Identify which cell holds the provided text, then report its [x, y] central coordinate. 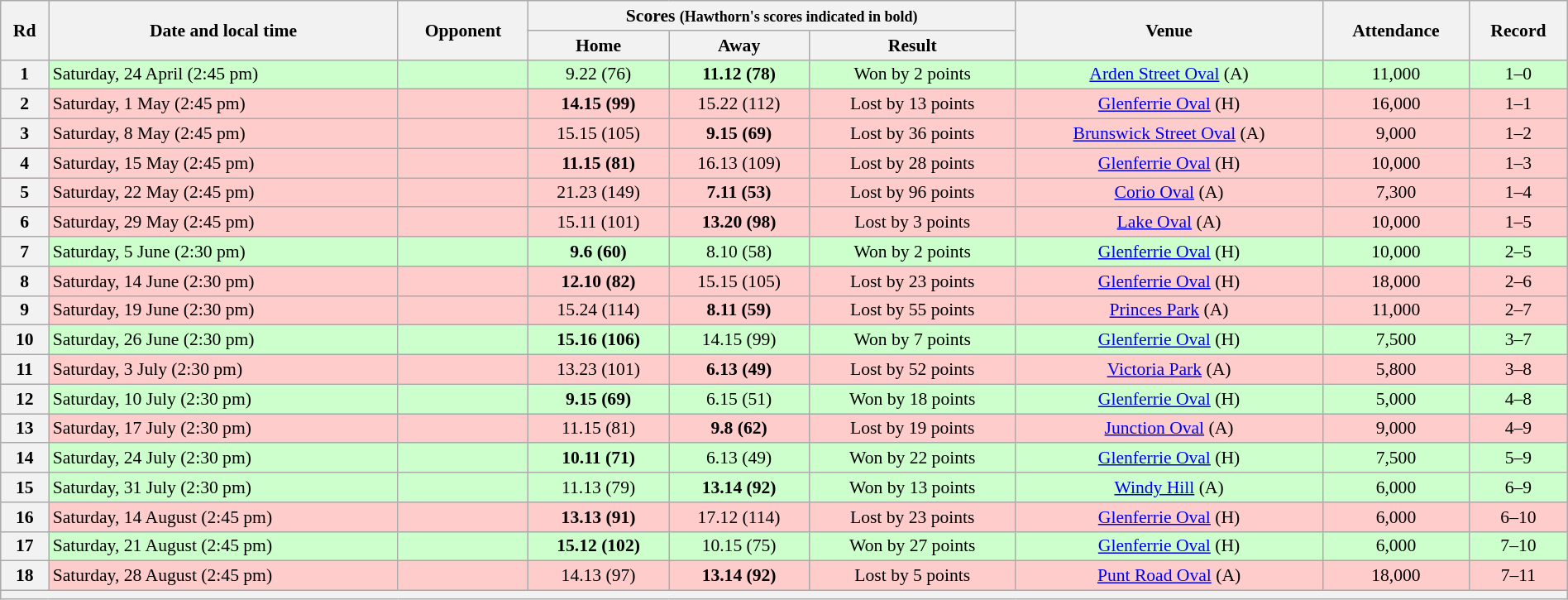
Princes Park (A) [1169, 310]
2–7 [1518, 310]
Saturday, 15 May (2:45 pm) [223, 163]
13.20 (98) [739, 223]
1 [25, 74]
Record [1518, 30]
9.8 (62) [739, 429]
Saturday, 24 April (2:45 pm) [223, 74]
Saturday, 26 June (2:30 pm) [223, 340]
17.12 (114) [739, 517]
10.11 (71) [599, 458]
13.13 (91) [599, 517]
7.11 (53) [739, 193]
Result [913, 46]
Won by 7 points [913, 340]
16 [25, 517]
3 [25, 134]
17 [25, 546]
15.12 (102) [599, 546]
Saturday, 21 August (2:45 pm) [223, 546]
8.10 (58) [739, 252]
6–10 [1518, 517]
Lost by 3 points [913, 223]
7,300 [1396, 193]
2 [25, 104]
16.13 (109) [739, 163]
7 [25, 252]
15.22 (112) [739, 104]
6–9 [1518, 487]
Saturday, 3 July (2:30 pm) [223, 370]
10.15 (75) [739, 546]
Windy Hill (A) [1169, 487]
Opponent [463, 30]
4–9 [1518, 429]
Home [599, 46]
18 [25, 576]
21.23 (149) [599, 193]
13 [25, 429]
Away [739, 46]
Saturday, 8 May (2:45 pm) [223, 134]
13.23 (101) [599, 370]
Arden Street Oval (A) [1169, 74]
Saturday, 24 July (2:30 pm) [223, 458]
1–0 [1518, 74]
2–6 [1518, 281]
6.15 (51) [739, 399]
Lost by 55 points [913, 310]
Lost by 96 points [913, 193]
Saturday, 17 July (2:30 pm) [223, 429]
12 [25, 399]
Attendance [1396, 30]
3–8 [1518, 370]
Lake Oval (A) [1169, 223]
7–11 [1518, 576]
10 [25, 340]
1–4 [1518, 193]
Date and local time [223, 30]
2–5 [1518, 252]
Lost by 19 points [913, 429]
15.16 (106) [599, 340]
9.6 (60) [599, 252]
Saturday, 5 June (2:30 pm) [223, 252]
15.24 (114) [599, 310]
Junction Oval (A) [1169, 429]
16,000 [1396, 104]
Won by 27 points [913, 546]
8.11 (59) [739, 310]
11.12 (78) [739, 74]
12.10 (82) [599, 281]
Won by 18 points [913, 399]
9 [25, 310]
5,000 [1396, 399]
4 [25, 163]
15 [25, 487]
5–9 [1518, 458]
Won by 13 points [913, 487]
6 [25, 223]
8 [25, 281]
Rd [25, 30]
Won by 22 points [913, 458]
Punt Road Oval (A) [1169, 576]
Saturday, 14 June (2:30 pm) [223, 281]
1–5 [1518, 223]
Saturday, 19 June (2:30 pm) [223, 310]
Saturday, 31 July (2:30 pm) [223, 487]
Lost by 28 points [913, 163]
Saturday, 10 July (2:30 pm) [223, 399]
Saturday, 22 May (2:45 pm) [223, 193]
4–8 [1518, 399]
Lost by 13 points [913, 104]
1–3 [1518, 163]
3–7 [1518, 340]
11.13 (79) [599, 487]
Corio Oval (A) [1169, 193]
14.13 (97) [599, 576]
Saturday, 1 May (2:45 pm) [223, 104]
Lost by 5 points [913, 576]
Saturday, 28 August (2:45 pm) [223, 576]
Lost by 52 points [913, 370]
Victoria Park (A) [1169, 370]
14 [25, 458]
9.22 (76) [599, 74]
1–1 [1518, 104]
1–2 [1518, 134]
Brunswick Street Oval (A) [1169, 134]
15.11 (101) [599, 223]
7–10 [1518, 546]
Lost by 36 points [913, 134]
Scores (Hawthorn's scores indicated in bold) [772, 16]
5,800 [1396, 370]
11 [25, 370]
Venue [1169, 30]
Saturday, 14 August (2:45 pm) [223, 517]
5 [25, 193]
Saturday, 29 May (2:45 pm) [223, 223]
